Scan for the cell matching the given text and deliver its [x, y] coordinate at center. 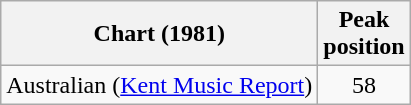
Australian (Kent Music Report) [160, 85]
Chart (1981) [160, 34]
58 [364, 85]
Peakposition [364, 34]
